Find where the given text appears and provide that cell's center as [X, Y] coordinate. 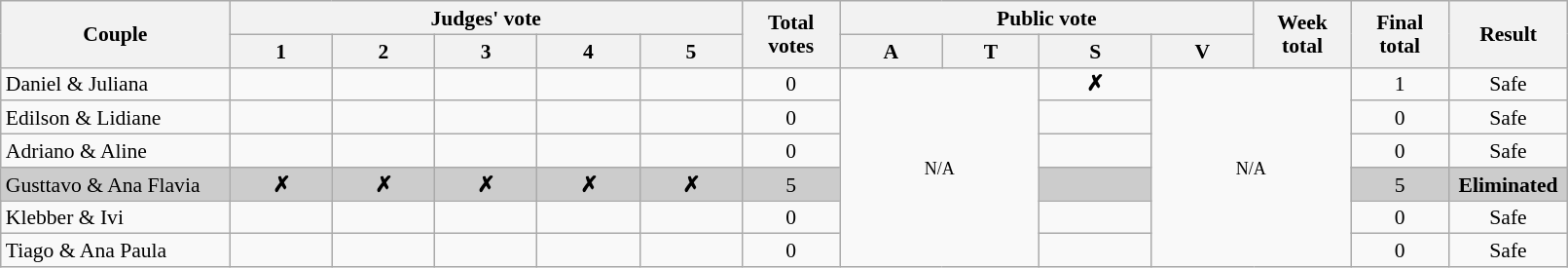
Week total [1302, 34]
Eliminated [1509, 184]
3 [487, 51]
Public vote [1047, 18]
V [1203, 51]
Gusttavo & Ana Flavia [115, 184]
Total votes [791, 34]
Klebber & Ivi [115, 217]
Couple [115, 34]
Result [1509, 34]
2 [383, 51]
A [892, 51]
Final total [1400, 34]
4 [588, 51]
Tiago & Ana Paula [115, 250]
Daniel & Juliana [115, 84]
Edilson & Lidiane [115, 118]
Adriano & Aline [115, 151]
Judges' vote [487, 18]
T [991, 51]
S [1096, 51]
